Detect which cell encompasses the target text, then output its [x, y] center coordinate. 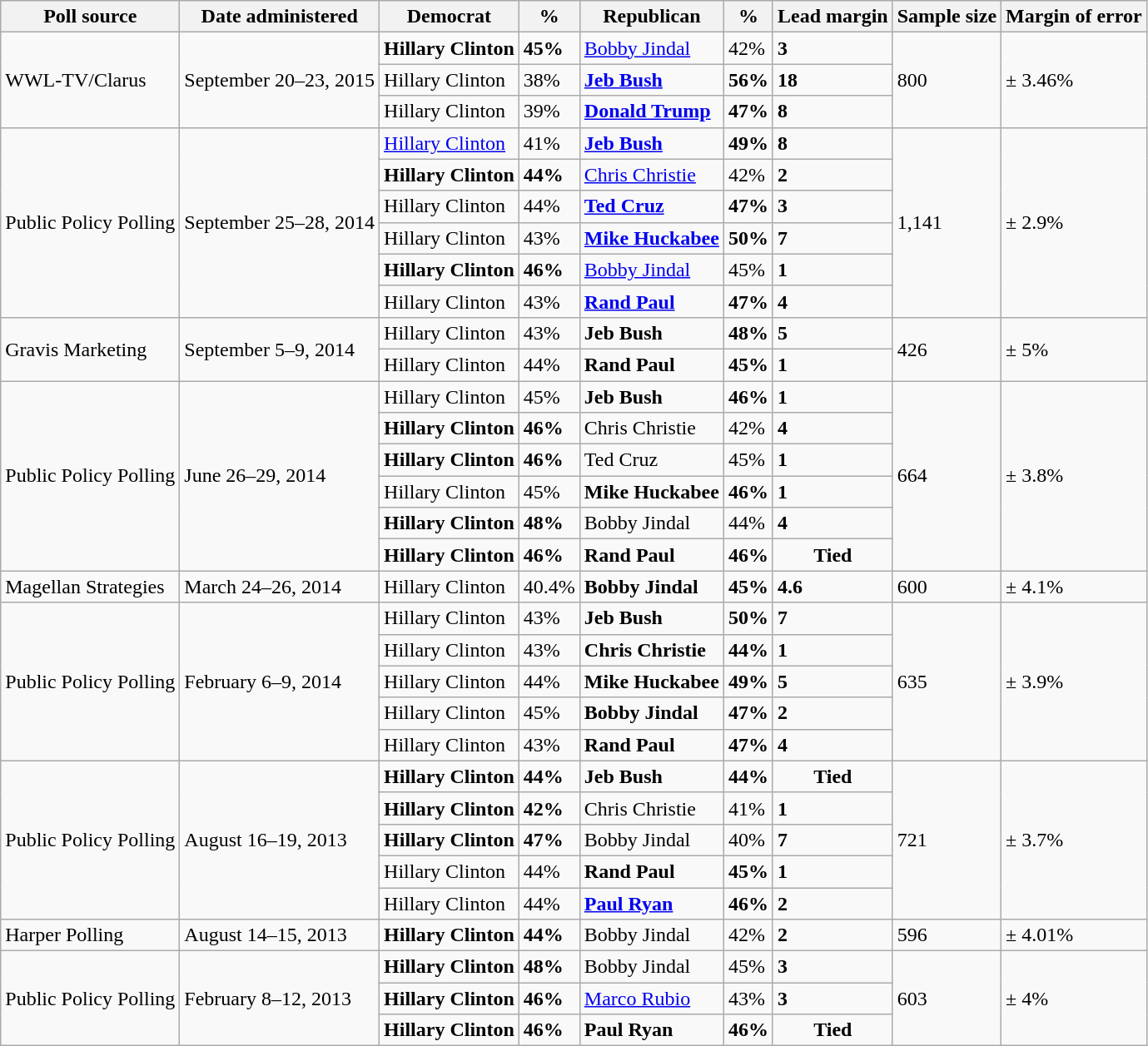
± 4% [1074, 999]
56% [748, 80]
March 24–26, 2014 [280, 587]
February 6–9, 2014 [280, 682]
Margin of error [1074, 17]
± 3.8% [1074, 476]
800 [947, 80]
Date administered [280, 17]
WWL-TV/Clarus [90, 80]
Marco Rubio [651, 999]
September 25–28, 2014 [280, 222]
4.6 [832, 587]
40.4% [549, 587]
September 5–9, 2014 [280, 349]
39% [549, 112]
February 8–12, 2013 [280, 999]
August 14–15, 2013 [280, 935]
± 3.7% [1074, 840]
September 20–23, 2015 [280, 80]
Magellan Strategies [90, 587]
635 [947, 682]
Poll source [90, 17]
40% [748, 840]
596 [947, 935]
± 4.01% [1074, 935]
Republican [651, 17]
Democrat [450, 17]
664 [947, 476]
± 4.1% [1074, 587]
603 [947, 999]
August 16–19, 2013 [280, 840]
± 5% [1074, 349]
Gravis Marketing [90, 349]
± 3.46% [1074, 80]
38% [549, 80]
18 [832, 80]
± 3.9% [1074, 682]
± 2.9% [1074, 222]
June 26–29, 2014 [280, 476]
Lead margin [832, 17]
426 [947, 349]
721 [947, 840]
Donald Trump [651, 112]
1,141 [947, 222]
Harper Polling [90, 935]
600 [947, 587]
Sample size [947, 17]
